Scan for the cell matching the given text and deliver its [x, y] coordinate at center. 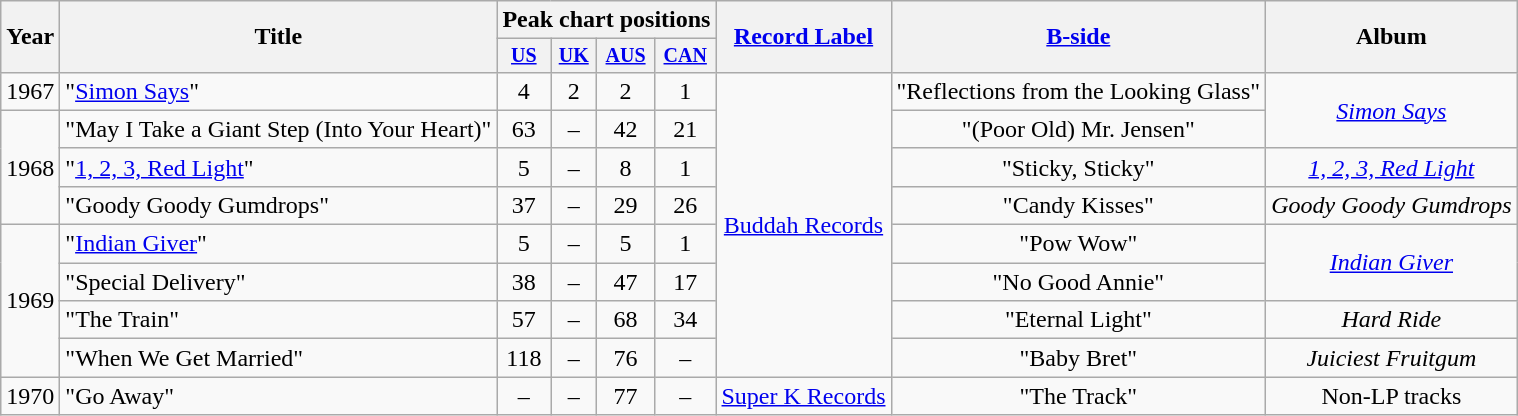
"May I Take a Giant Step (Into Your Heart)" [278, 129]
Peak chart positions [606, 20]
Goody Goody Gumdrops [1392, 205]
118 [524, 358]
Album [1392, 37]
38 [524, 282]
"The Track" [1078, 396]
Simon Says [1392, 110]
17 [685, 282]
Title [278, 37]
"1, 2, 3, Red Light" [278, 167]
1970 [30, 396]
4 [524, 91]
29 [626, 205]
8 [626, 167]
1967 [30, 91]
42 [626, 129]
"Simon Says" [278, 91]
"Eternal Light" [1078, 320]
Indian Giver [1392, 263]
"Indian Giver" [278, 244]
Super K Records [804, 396]
US [524, 56]
"Pow Wow" [1078, 244]
"(Poor Old) Mr. Jensen" [1078, 129]
26 [685, 205]
AUS [626, 56]
76 [626, 358]
B-side [1078, 37]
77 [626, 396]
37 [524, 205]
CAN [685, 56]
1968 [30, 167]
34 [685, 320]
"When We Get Married" [278, 358]
63 [524, 129]
"The Train" [278, 320]
1969 [30, 301]
"Sticky, Sticky" [1078, 167]
"No Good Annie" [1078, 282]
"Baby Bret" [1078, 358]
"Go Away" [278, 396]
1, 2, 3, Red Light [1392, 167]
68 [626, 320]
"Reflections from the Looking Glass" [1078, 91]
"Candy Kisses" [1078, 205]
57 [524, 320]
21 [685, 129]
Hard Ride [1392, 320]
Year [30, 37]
47 [626, 282]
UK [574, 56]
Juiciest Fruitgum [1392, 358]
Record Label [804, 37]
"Goody Goody Gumdrops" [278, 205]
Buddah Records [804, 224]
Non-LP tracks [1392, 396]
"Special Delivery" [278, 282]
